Detect which cell encompasses the target text, then output its [X, Y] center coordinate. 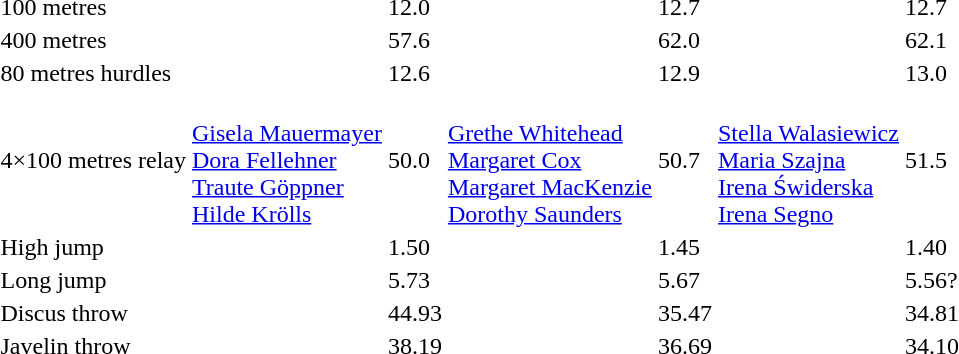
44.93 [414, 313]
62.0 [686, 40]
5.67 [686, 280]
1.45 [686, 247]
57.6 [414, 40]
5.73 [414, 280]
Stella WalasiewiczMaria SzajnaIrena ŚwiderskaIrena Segno [809, 160]
35.47 [686, 313]
50.7 [686, 160]
12.9 [686, 73]
50.0 [414, 160]
Gisela MauermayerDora FellehnerTraute GöppnerHilde Krölls [286, 160]
12.6 [414, 73]
Grethe WhiteheadMargaret CoxMargaret MacKenzieDorothy Saunders [550, 160]
1.50 [414, 247]
